Provide the (X, Y) coordinate of the cell's center where the given text is located.  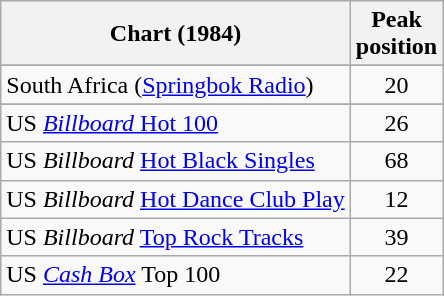
US Billboard Hot Black Singles (176, 161)
39 (396, 237)
US Billboard Top Rock Tracks (176, 237)
68 (396, 161)
20 (396, 85)
26 (396, 123)
Peakposition (396, 34)
US Cash Box Top 100 (176, 275)
12 (396, 199)
Chart (1984) (176, 34)
US Billboard Hot Dance Club Play (176, 199)
US Billboard Hot 100 (176, 123)
South Africa (Springbok Radio) (176, 85)
22 (396, 275)
